Output the [x, y] coordinate of the center of the cell containing the given text.  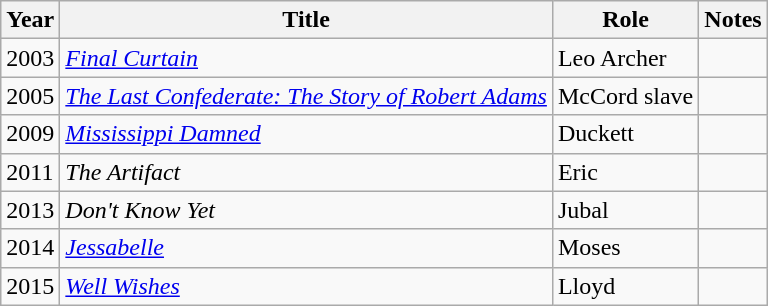
Jessabelle [306, 248]
Duckett [625, 134]
Notes [733, 20]
2005 [30, 96]
Moses [625, 248]
Role [625, 20]
2014 [30, 248]
Lloyd [625, 286]
2013 [30, 210]
The Last Confederate: The Story of Robert Adams [306, 96]
The Artifact [306, 172]
Eric [625, 172]
Year [30, 20]
Jubal [625, 210]
Don't Know Yet [306, 210]
2009 [30, 134]
2003 [30, 58]
2011 [30, 172]
Final Curtain [306, 58]
Title [306, 20]
Leo Archer [625, 58]
2015 [30, 286]
Mississippi Damned [306, 134]
Well Wishes [306, 286]
McCord slave [625, 96]
